From the cell containing the given text, extract its center point as (x, y) coordinate. 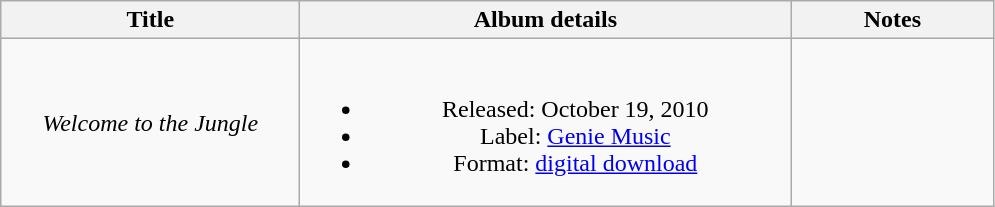
Title (150, 20)
Welcome to the Jungle (150, 122)
Notes (892, 20)
Album details (546, 20)
Released: October 19, 2010Label: Genie MusicFormat: digital download (546, 122)
